Scan for the cell matching the given text and deliver its [X, Y] coordinate at center. 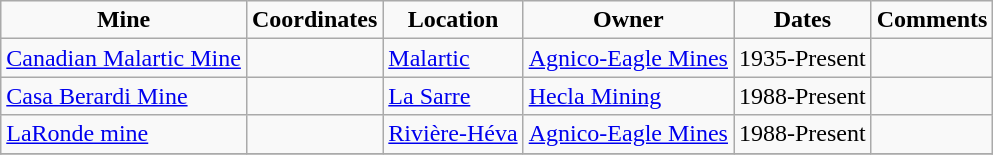
La Sarre [453, 96]
Comments [932, 20]
Casa Berardi Mine [124, 96]
Coordinates [314, 20]
Mine [124, 20]
Hecla Mining [628, 96]
1935-Present [803, 58]
LaRonde mine [124, 134]
Location [453, 20]
Rivière-Héva [453, 134]
Canadian Malartic Mine [124, 58]
Malartic [453, 58]
Dates [803, 20]
Owner [628, 20]
